Search for the cell housing the specified text and yield its [X, Y] center coordinate. 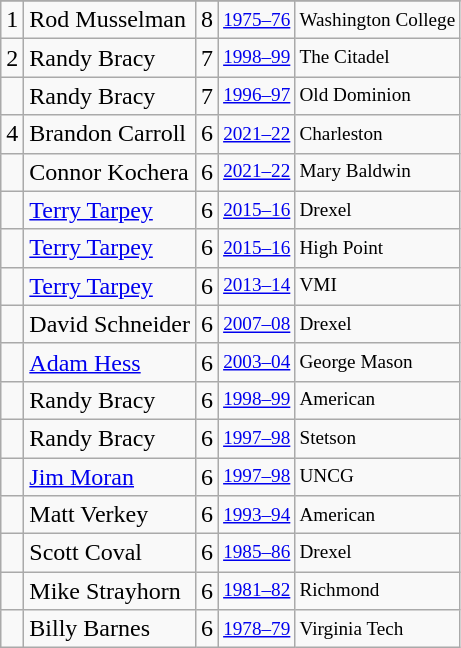
Matt Verkey [110, 515]
2013–14 [257, 286]
Washington College [378, 20]
Jim Moran [110, 477]
1996–97 [257, 96]
2003–04 [257, 362]
Adam Hess [110, 362]
8 [206, 20]
2 [12, 58]
1 [12, 20]
Rod Musselman [110, 20]
Mike Strayhorn [110, 591]
The Citadel [378, 58]
Connor Kochera [110, 172]
Billy Barnes [110, 629]
Old Dominion [378, 96]
High Point [378, 248]
Scott Coval [110, 553]
Charleston [378, 134]
1981–82 [257, 591]
Richmond [378, 591]
VMI [378, 286]
1978–79 [257, 629]
Mary Baldwin [378, 172]
George Mason [378, 362]
Virginia Tech [378, 629]
Stetson [378, 438]
2007–08 [257, 324]
4 [12, 134]
1985–86 [257, 553]
UNCG [378, 477]
David Schneider [110, 324]
1975–76 [257, 20]
Brandon Carroll [110, 134]
1993–94 [257, 515]
